Locate the cell with the specified text and output its (x, y) center coordinate. 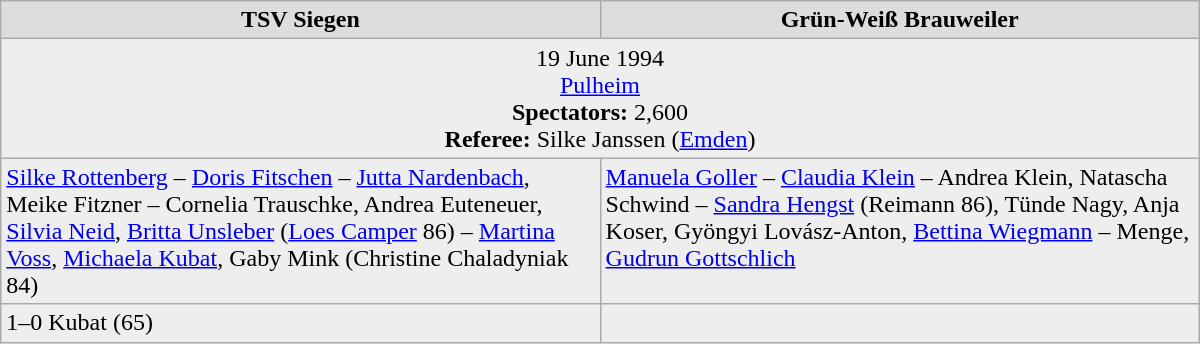
1–0 Kubat (65) (300, 323)
TSV Siegen (300, 20)
Grün-Weiß Brauweiler (900, 20)
19 June 1994Pulheim Spectators: 2,600 Referee: Silke Janssen (Emden) (600, 98)
